Locate the cell with the specified text and output its (x, y) center coordinate. 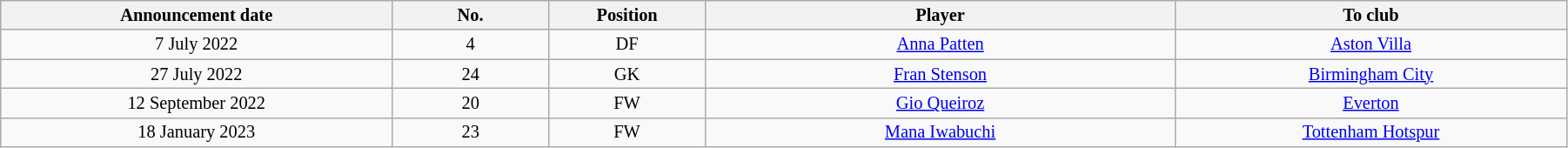
Aston Villa (1371, 44)
4 (471, 44)
Everton (1371, 103)
DF (627, 44)
20 (471, 103)
24 (471, 74)
Fran Stenson (941, 74)
23 (471, 132)
Player (941, 15)
27 July 2022 (197, 74)
Position (627, 15)
Birmingham City (1371, 74)
GK (627, 74)
To club (1371, 15)
No. (471, 15)
Announcement date (197, 15)
12 September 2022 (197, 103)
Mana Iwabuchi (941, 132)
18 January 2023 (197, 132)
Anna Patten (941, 44)
Gio Queiroz (941, 103)
7 July 2022 (197, 44)
Tottenham Hotspur (1371, 132)
